Locate the cell with the specified text and output its (x, y) center coordinate. 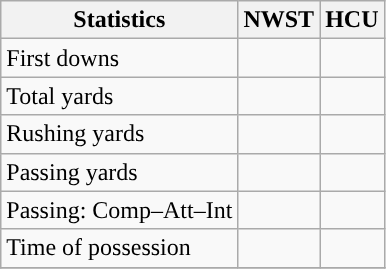
Statistics (120, 20)
NWST (279, 20)
HCU (352, 20)
Time of possession (120, 248)
First downs (120, 58)
Total yards (120, 96)
Rushing yards (120, 134)
Passing: Comp–Att–Int (120, 210)
Passing yards (120, 172)
